Determine the [X, Y] coordinate at the center of the cell enclosing the given text.  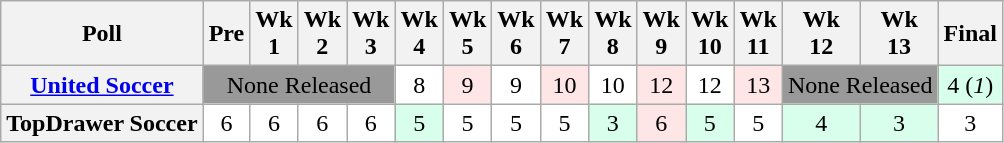
Wk10 [710, 34]
8 [419, 85]
Wk4 [419, 34]
Wk13 [899, 34]
Wk9 [661, 34]
Pre [226, 34]
TopDrawer Soccer [102, 123]
4 [821, 123]
13 [758, 85]
4 (1) [970, 85]
Poll [102, 34]
Wk6 [516, 34]
Wk11 [758, 34]
Wk2 [322, 34]
Final [970, 34]
Wk8 [613, 34]
United Soccer [102, 85]
Wk5 [467, 34]
Wk1 [274, 34]
Wk12 [821, 34]
Wk7 [564, 34]
Wk3 [371, 34]
